Provide the (X, Y) coordinate of the cell's center where the given text is located.  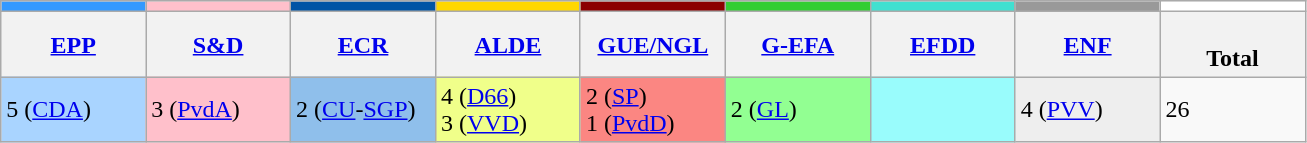
GUE/NGL (652, 44)
ALDE (508, 44)
4 (D66)3 (VVD) (508, 110)
ECR (364, 44)
5 (CDA) (74, 110)
EPP (74, 44)
4 (PVV) (1088, 110)
2 (GL) (798, 110)
26 (1232, 110)
Total (1232, 44)
G-EFA (798, 44)
3 (PvdA) (218, 110)
2 (CU-SGP) (364, 110)
S&D (218, 44)
2 (SP)1 (PvdD) (652, 110)
EFDD (942, 44)
ENF (1088, 44)
